Search for the cell housing the specified text and yield its [X, Y] center coordinate. 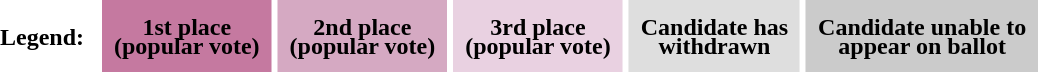
2nd place(popular vote) [363, 36]
Candidate haswithdrawn [714, 36]
3rd place(popular vote) [538, 36]
1st place(popular vote) [187, 36]
Legend: [48, 36]
Candidate unable to appear on ballot [922, 36]
